Provide the [X, Y] coordinate of the cell's center where the given text is located.  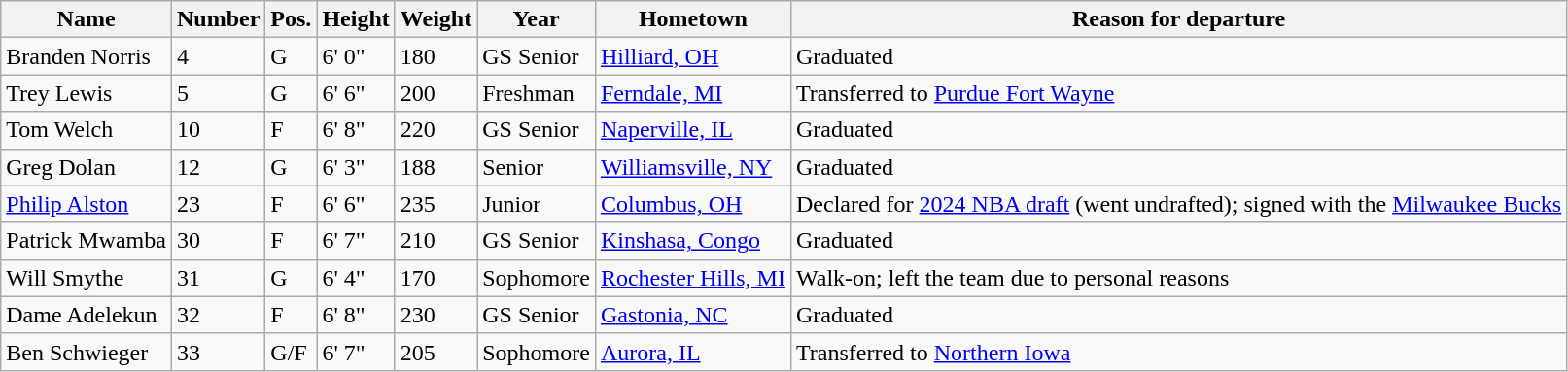
G/F [292, 352]
205 [436, 352]
Year [537, 19]
Junior [537, 204]
Ferndale, MI [692, 93]
6' 0" [356, 56]
30 [218, 241]
Columbus, OH [692, 204]
Weight [436, 19]
Pos. [292, 19]
235 [436, 204]
6' 4" [356, 278]
31 [218, 278]
Rochester Hills, MI [692, 278]
Transferred to Northern Iowa [1178, 352]
Greg Dolan [87, 167]
Hilliard, OH [692, 56]
Trey Lewis [87, 93]
5 [218, 93]
Dame Adelekun [87, 315]
200 [436, 93]
Height [356, 19]
Senior [537, 167]
220 [436, 130]
Reason for departure [1178, 19]
Naperville, IL [692, 130]
230 [436, 315]
6' 3" [356, 167]
4 [218, 56]
Freshman [537, 93]
Patrick Mwamba [87, 241]
10 [218, 130]
Name [87, 19]
Walk-on; left the team due to personal reasons [1178, 278]
Gastonia, NC [692, 315]
32 [218, 315]
Aurora, IL [692, 352]
Philip Alston [87, 204]
23 [218, 204]
Will Smythe [87, 278]
Branden Norris [87, 56]
Declared for 2024 NBA draft (went undrafted); signed with the Milwaukee Bucks [1178, 204]
12 [218, 167]
Ben Schwieger [87, 352]
Transferred to Purdue Fort Wayne [1178, 93]
Number [218, 19]
188 [436, 167]
Tom Welch [87, 130]
210 [436, 241]
180 [436, 56]
Hometown [692, 19]
33 [218, 352]
Kinshasa, Congo [692, 241]
Williamsville, NY [692, 167]
170 [436, 278]
